Return (x, y) of the center of cell containing provided text 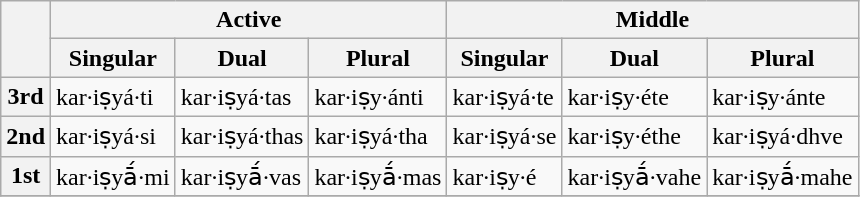
kar·iṣyá·thas (242, 136)
kar·iṣyá·dhve (782, 136)
kar·iṣyā́·vahe (634, 176)
kar·iṣyá·si (114, 136)
kar·iṣyá·ti (114, 97)
kar·iṣyā́·mas (378, 176)
kar·iṣyā́·vas (242, 176)
kar·iṣyá·tas (242, 97)
kar·iṣy·ánti (378, 97)
kar·iṣyá·te (504, 97)
kar·iṣy·é (504, 176)
kar·iṣy·éte (634, 97)
3rd (26, 97)
kar·iṣyā́·mi (114, 176)
kar·iṣy·ánte (782, 97)
1st (26, 176)
kar·iṣyá·se (504, 136)
kar·iṣy·éthe (634, 136)
kar·iṣyá·tha (378, 136)
Active (249, 20)
kar·iṣyā́·mahe (782, 176)
2nd (26, 136)
Middle (652, 20)
